Capture the cell that displays the provided text and extract its [x, y] central coordinate. 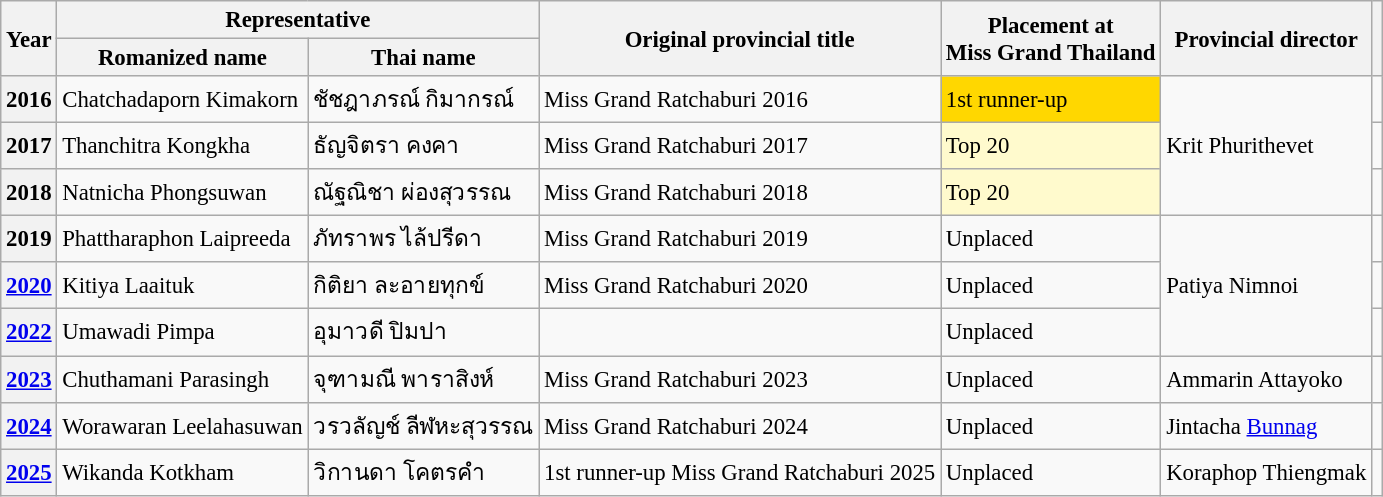
Kitiya Laaituk [182, 286]
2016 [29, 100]
Miss Grand Ratchaburi 2020 [740, 286]
Koraphop Thiengmak [1266, 472]
Natnicha Phongsuwan [182, 192]
2018 [29, 192]
Ammarin Attayoko [1266, 380]
Representative [298, 20]
2019 [29, 240]
วิกานดา โคตรคำ [424, 472]
Miss Grand Ratchaburi 2018 [740, 192]
Chatchadaporn Kimakorn [182, 100]
2020 [29, 286]
Miss Grand Ratchaburi 2024 [740, 426]
Wikanda Kotkham [182, 472]
Thanchitra Kongkha [182, 146]
Umawadi Pimpa [182, 332]
Krit Phurithevet [1266, 146]
ชัชฎาภรณ์ กิมากรณ์ [424, 100]
ณัฐณิชา ผ่องสุวรรณ [424, 192]
Miss Grand Ratchaburi 2017 [740, 146]
ภัทราพร ไล้ปรีดา [424, 240]
Provincial director [1266, 38]
Thai name [424, 58]
ธัญจิตรา คงคา [424, 146]
1st runner-up [1050, 100]
Miss Grand Ratchaburi 2019 [740, 240]
Patiya Nimnoi [1266, 286]
Original provincial title [740, 38]
Miss Grand Ratchaburi 2016 [740, 100]
2017 [29, 146]
Chuthamani Parasingh [182, 380]
2023 [29, 380]
2022 [29, 332]
Placement atMiss Grand Thailand [1050, 38]
วรวลัญช์ ลีฬหะสุวรรณ [424, 426]
จุฑามณี พาราสิงห์ [424, 380]
2024 [29, 426]
อุมาวดี ปิมปา [424, 332]
Jintacha Bunnag [1266, 426]
Worawaran Leelahasuwan [182, 426]
2025 [29, 472]
กิติยา ละอายทุกข์ [424, 286]
1st runner-up Miss Grand Ratchaburi 2025 [740, 472]
Phattharaphon Laipreeda [182, 240]
Year [29, 38]
Romanized name [182, 58]
Miss Grand Ratchaburi 2023 [740, 380]
